From the cell containing the given text, extract its center point as (x, y) coordinate. 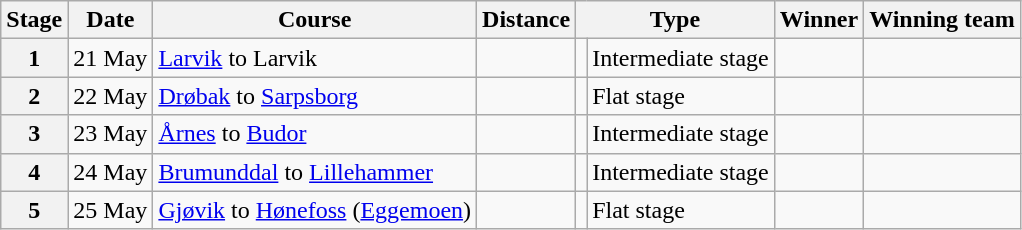
23 May (110, 134)
25 May (110, 210)
Drøbak to Sarpsborg (315, 96)
Larvik to Larvik (315, 58)
Årnes to Budor (315, 134)
Type (676, 20)
21 May (110, 58)
24 May (110, 172)
Brumunddal to Lillehammer (315, 172)
1 (34, 58)
22 May (110, 96)
4 (34, 172)
Winner (818, 20)
Distance (526, 20)
3 (34, 134)
5 (34, 210)
Gjøvik to Hønefoss (Eggemoen) (315, 210)
Course (315, 20)
2 (34, 96)
Winning team (942, 20)
Stage (34, 20)
Date (110, 20)
